Determine the [X, Y] coordinate at the center of the cell enclosing the given text.  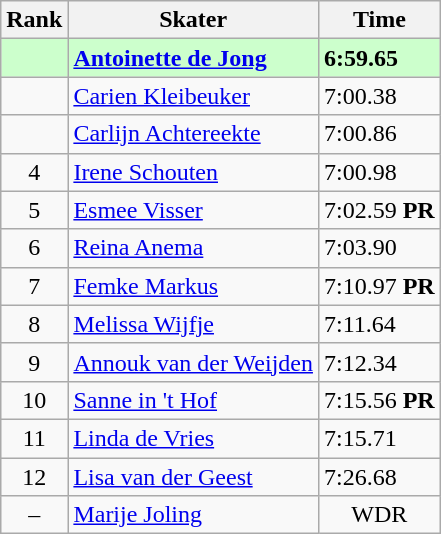
Antoinette de Jong [194, 58]
Marije Joling [194, 515]
– [34, 515]
7:10.97 PR [379, 286]
9 [34, 362]
Irene Schouten [194, 172]
11 [34, 438]
Melissa Wijfje [194, 324]
7:00.86 [379, 134]
7:15.56 PR [379, 400]
7:00.38 [379, 96]
Carien Kleibeuker [194, 96]
Esmee Visser [194, 210]
Rank [34, 20]
7:03.90 [379, 248]
Skater [194, 20]
12 [34, 477]
Linda de Vries [194, 438]
6:59.65 [379, 58]
7:26.68 [379, 477]
7 [34, 286]
Time [379, 20]
7:12.34 [379, 362]
7:00.98 [379, 172]
7:15.71 [379, 438]
5 [34, 210]
Sanne in 't Hof [194, 400]
10 [34, 400]
Carlijn Achtereekte [194, 134]
Reina Anema [194, 248]
7:11.64 [379, 324]
7:02.59 PR [379, 210]
6 [34, 248]
WDR [379, 515]
8 [34, 324]
Annouk van der Weijden [194, 362]
Lisa van der Geest [194, 477]
Femke Markus [194, 286]
4 [34, 172]
